Provide the [X, Y] coordinate of the cell's center where the given text is located.  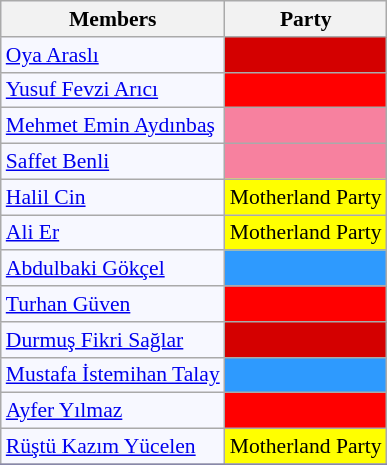
Mustafa İstemihan Talay [113, 375]
Party [306, 19]
Yusuf Fevzi Arıcı [113, 90]
Halil Cin [113, 197]
Rüştü Kazım Yücelen [113, 447]
Saffet Benli [113, 162]
Durmuş Fikri Sağlar [113, 340]
Members [113, 19]
Mehmet Emin Aydınbaş [113, 126]
Abdulbaki Gökçel [113, 269]
Oya Araslı [113, 55]
Turhan Güven [113, 304]
Ayfer Yılmaz [113, 411]
Ali Er [113, 233]
